From the cell containing the given text, extract its center point as (x, y) coordinate. 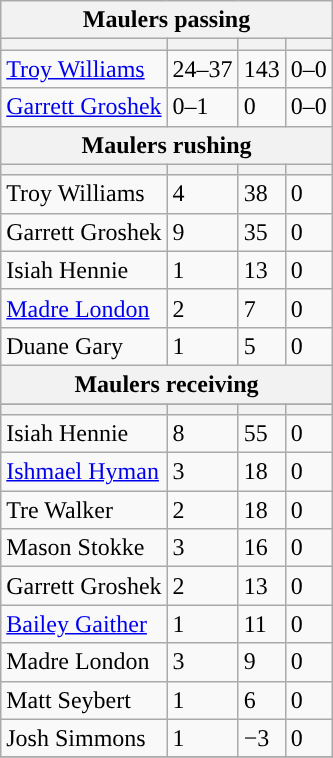
4 (202, 194)
16 (262, 548)
6 (262, 700)
Maulers receiving (167, 384)
11 (262, 624)
Duane Gary (84, 346)
8 (202, 434)
Matt Seybert (84, 700)
Ishmael Hyman (84, 472)
35 (262, 232)
Maulers rushing (167, 145)
Josh Simmons (84, 738)
0–1 (202, 107)
24–37 (202, 69)
Maulers passing (167, 20)
5 (262, 346)
Mason Stokke (84, 548)
55 (262, 434)
38 (262, 194)
7 (262, 308)
Tre Walker (84, 510)
Bailey Gaither (84, 624)
−3 (262, 738)
143 (262, 69)
